Determine the (x, y) coordinate at the center of the cell enclosing the given text.  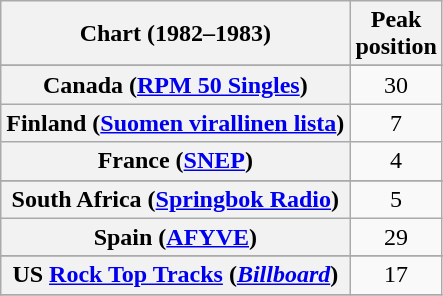
South Africa (Springbok Radio) (176, 199)
29 (396, 237)
Chart (1982–1983) (176, 34)
30 (396, 85)
17 (396, 275)
5 (396, 199)
US Rock Top Tracks (Billboard) (176, 275)
7 (396, 123)
France (SNEP) (176, 161)
Canada (RPM 50 Singles) (176, 85)
Spain (AFYVE) (176, 237)
4 (396, 161)
Peakposition (396, 34)
Finland (Suomen virallinen lista) (176, 123)
